Search for the cell housing the specified text and yield its (X, Y) center coordinate. 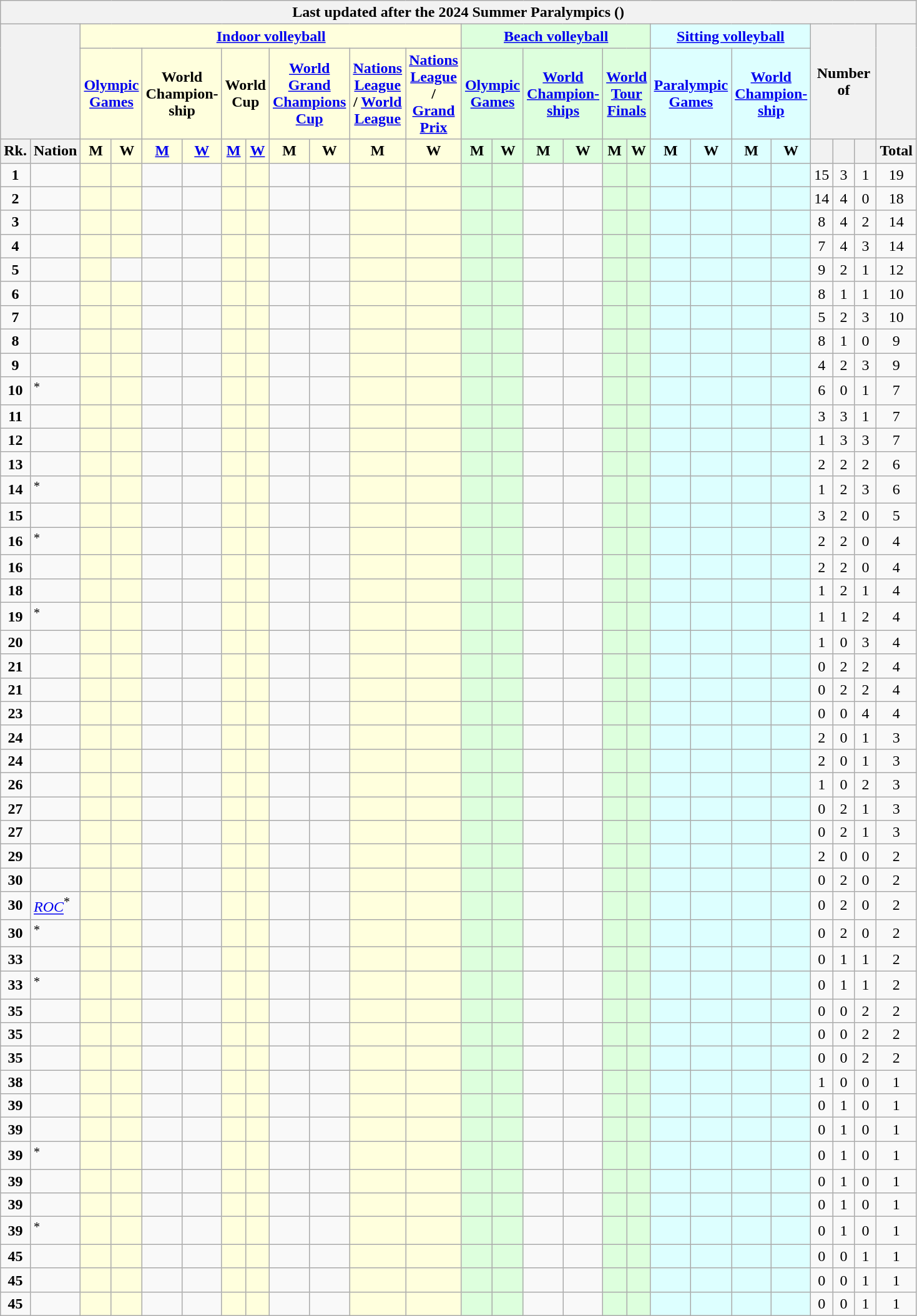
38 (16, 1082)
Paralympic Games (691, 94)
Total (896, 151)
Nations League / Grand Prix (434, 94)
World Tour Finals (627, 94)
Rk. (16, 151)
World Champion-ships (563, 94)
Nations League / World League (378, 94)
26 (16, 785)
13 (16, 464)
11 (16, 416)
Nation (55, 151)
World Grand Champions Cup (309, 94)
Sitting volleyball (730, 36)
20 (16, 642)
Beach volleyball (556, 36)
ROC* (55, 906)
Last updated after the 2024 Summer Paralympics () (458, 12)
Number of (844, 82)
29 (16, 856)
World Cup (245, 94)
Indoor volleyball (271, 36)
23 (16, 713)
